For the text-containing cell, return its midpoint in (x, y) coordinate format. 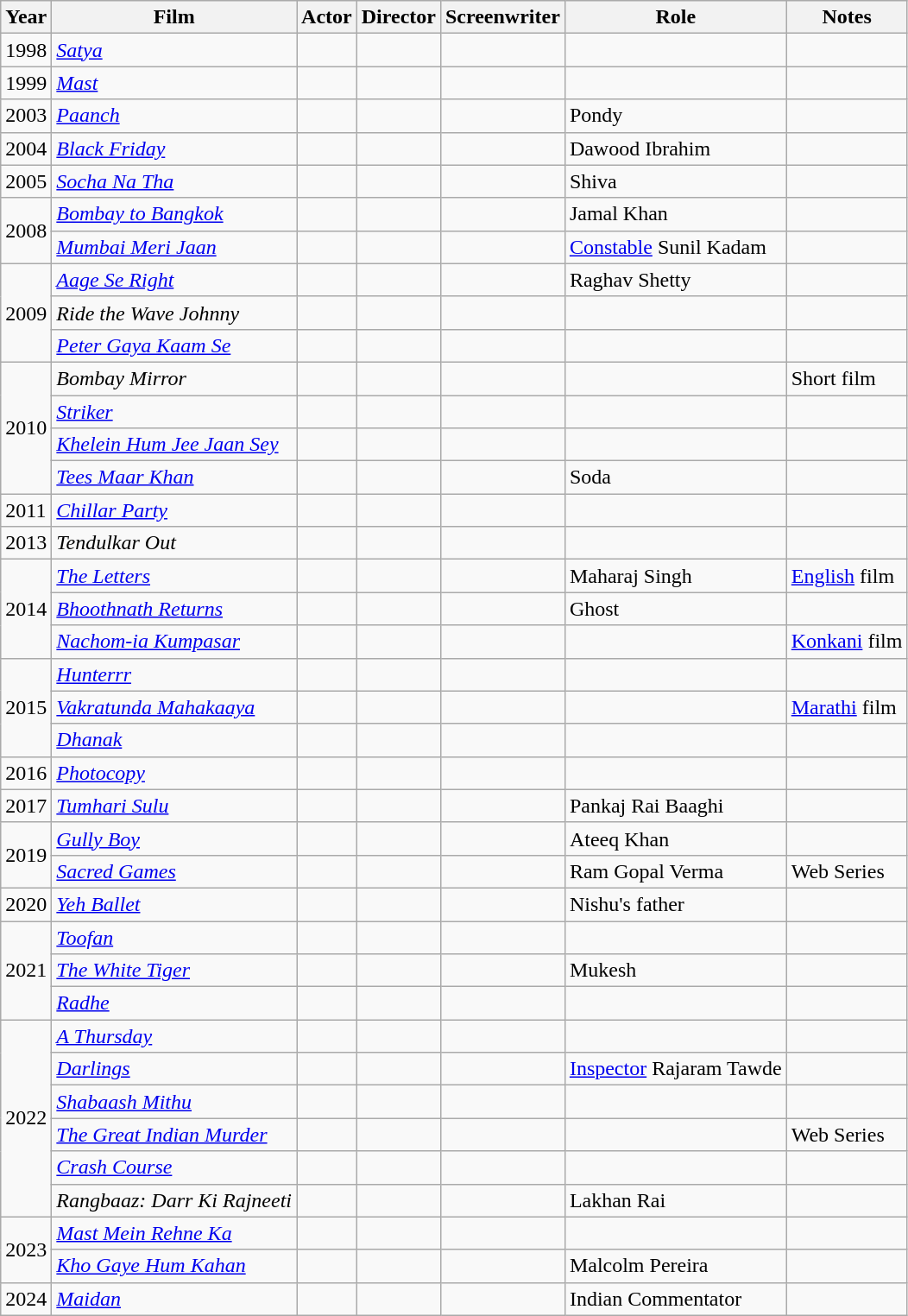
Director (399, 17)
English film (847, 576)
2013 (26, 543)
Raghav Shetty (675, 280)
2021 (26, 970)
Shabaash Mithu (174, 1102)
Darlings (174, 1069)
Ram Gopal Verma (675, 871)
2008 (26, 231)
Marathi film (847, 707)
2016 (26, 773)
2014 (26, 609)
The Great Indian Murder (174, 1135)
Toofan (174, 937)
Constable Sunil Kadam (675, 247)
2023 (26, 1250)
Socha Na Tha (174, 181)
Chillar Party (174, 510)
Film (174, 17)
The White Tiger (174, 971)
Peter Gaya Kaam Se (174, 345)
2011 (26, 510)
Lakhan Rai (675, 1200)
2003 (26, 116)
Screenwriter (502, 17)
Nachom-ia Kumpasar (174, 642)
2009 (26, 313)
Tumhari Sulu (174, 806)
Bombay to Bangkok (174, 214)
Nishu's father (675, 904)
Ride the Wave Johnny (174, 313)
Short film (847, 378)
Radhe (174, 1003)
1999 (26, 83)
Mumbai Meri Jaan (174, 247)
Ghost (675, 609)
Malcolm Pereira (675, 1266)
Satya (174, 50)
2015 (26, 707)
2019 (26, 855)
Vakratunda Mahakaaya (174, 707)
Mast Mein Rehne Ka (174, 1233)
2020 (26, 904)
Rangbaaz: Darr Ki Rajneeti (174, 1200)
Maidan (174, 1299)
Black Friday (174, 149)
Konkani film (847, 642)
Inspector Rajaram Tawde (675, 1069)
Gully Boy (174, 838)
Jamal Khan (675, 214)
Crash Course (174, 1167)
Khelein Hum Jee Jaan Sey (174, 445)
2024 (26, 1299)
The Letters (174, 576)
Ateeq Khan (675, 838)
2010 (26, 427)
Shiva (675, 181)
Yeh Ballet (174, 904)
Paanch (174, 116)
Striker (174, 412)
Sacred Games (174, 871)
A Thursday (174, 1036)
Pondy (675, 116)
Notes (847, 17)
Bhoothnath Returns (174, 609)
Dhanak (174, 740)
Role (675, 17)
Tees Maar Khan (174, 478)
2022 (26, 1118)
Actor (327, 17)
Mast (174, 83)
Soda (675, 478)
1998 (26, 50)
Indian Commentator (675, 1299)
Year (26, 17)
Pankaj Rai Baaghi (675, 806)
Dawood Ibrahim (675, 149)
Hunterrr (174, 674)
2004 (26, 149)
Mukesh (675, 971)
2005 (26, 181)
Kho Gaye Hum Kahan (174, 1266)
Maharaj Singh (675, 576)
Tendulkar Out (174, 543)
Bombay Mirror (174, 378)
2017 (26, 806)
Photocopy (174, 773)
Aage Se Right (174, 280)
